Determine the [x, y] coordinate at the center of the cell enclosing the given text.  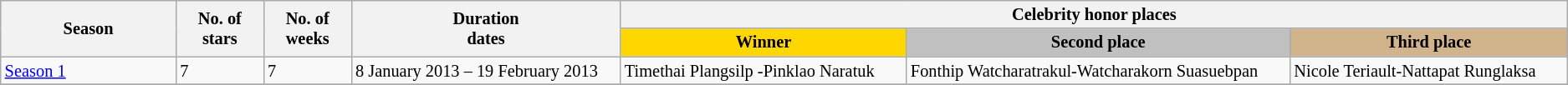
Season 1 [89, 71]
Nicole Teriault-Nattapat Runglaksa [1428, 71]
Third place [1428, 42]
Second place [1098, 42]
Winner [764, 42]
No. ofstars [219, 28]
Duration dates [486, 28]
Fonthip Watcharatrakul-Watcharakorn Suasuebpan [1098, 71]
Timethai Plangsilp -Pinklao Naratuk [764, 71]
8 January 2013 – 19 February 2013 [486, 71]
Season [89, 28]
Celebrity honor places [1094, 14]
No. ofweeks [308, 28]
